Determine the (X, Y) coordinate at the center of the cell enclosing the given text.  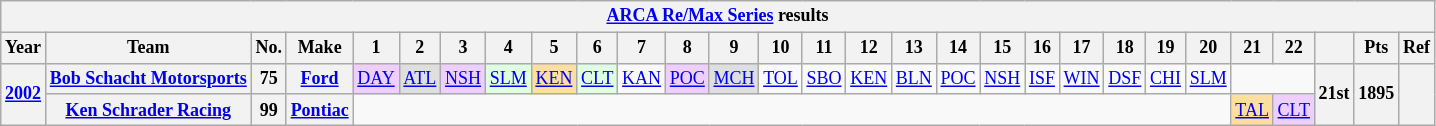
22 (1294, 48)
TOL (780, 78)
20 (1208, 48)
SBO (824, 78)
11 (824, 48)
10 (780, 48)
21 (1252, 48)
12 (869, 48)
BLN (914, 78)
1895 (1376, 94)
KAN (642, 78)
8 (687, 48)
75 (268, 78)
16 (1042, 48)
Ford (320, 78)
MCH (734, 78)
Pontiac (320, 110)
ATL (420, 78)
2002 (24, 94)
17 (1082, 48)
Team (148, 48)
15 (1002, 48)
Pts (1376, 48)
9 (734, 48)
6 (598, 48)
14 (958, 48)
TAL (1252, 110)
WIN (1082, 78)
Year (24, 48)
No. (268, 48)
DAY (376, 78)
Ken Schrader Racing (148, 110)
18 (1125, 48)
Bob Schacht Motorsports (148, 78)
21st (1334, 94)
13 (914, 48)
7 (642, 48)
Ref (1417, 48)
Make (320, 48)
3 (464, 48)
4 (508, 48)
DSF (1125, 78)
2 (420, 48)
CHI (1166, 78)
99 (268, 110)
ISF (1042, 78)
ARCA Re/Max Series results (718, 16)
1 (376, 48)
5 (554, 48)
19 (1166, 48)
